From the cell containing the given text, extract its center point as [x, y] coordinate. 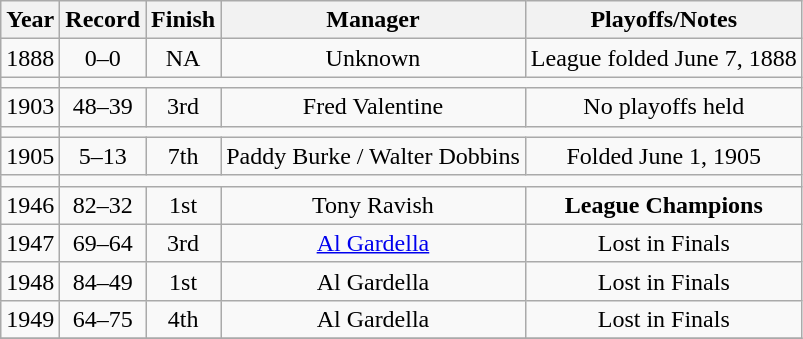
Record [103, 20]
1947 [30, 243]
Folded June 1, 1905 [664, 156]
Fred Valentine [374, 107]
Manager [374, 20]
1946 [30, 205]
0–0 [103, 58]
69–64 [103, 243]
League Champions [664, 205]
1949 [30, 319]
League folded June 7, 1888 [664, 58]
7th [184, 156]
Playoffs/Notes [664, 20]
Year [30, 20]
1905 [30, 156]
No playoffs held [664, 107]
Unknown [374, 58]
84–49 [103, 281]
5–13 [103, 156]
48–39 [103, 107]
Tony Ravish [374, 205]
1888 [30, 58]
Paddy Burke / Walter Dobbins [374, 156]
4th [184, 319]
1948 [30, 281]
64–75 [103, 319]
Finish [184, 20]
1903 [30, 107]
NA [184, 58]
82–32 [103, 205]
